Return the [x, y] coordinate for the center point of the cell that contains the specified text.  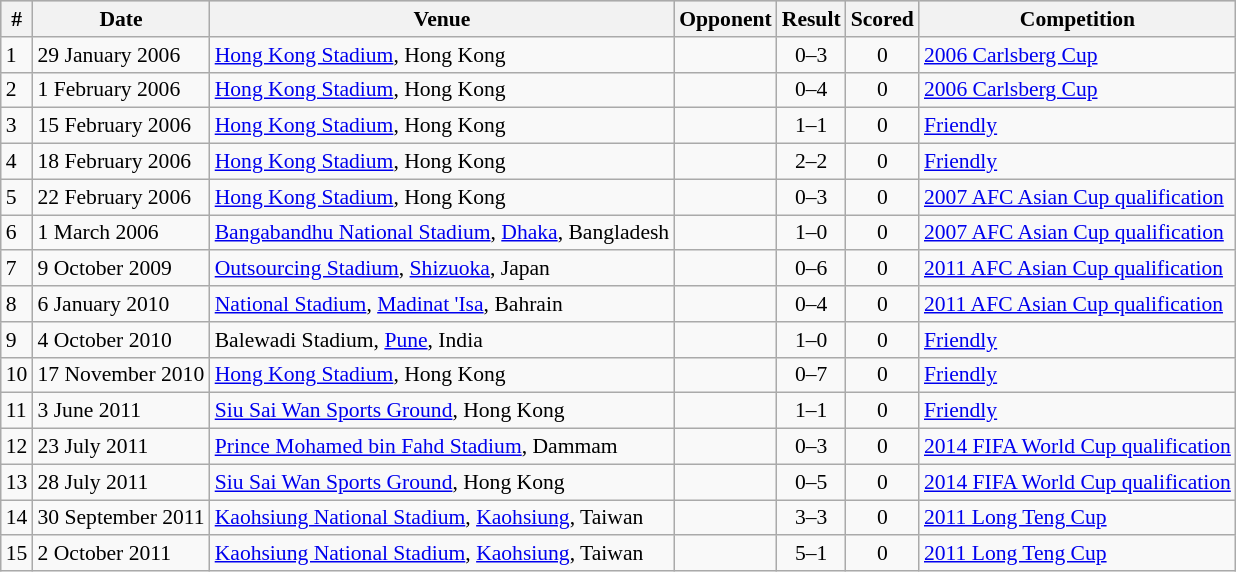
4 [17, 162]
Scored [882, 19]
4 October 2010 [120, 340]
Opponent [726, 19]
3 [17, 126]
9 October 2009 [120, 269]
3 June 2011 [120, 411]
Bangabandhu National Stadium, Dhaka, Bangladesh [442, 233]
5 [17, 197]
10 [17, 375]
15 February 2006 [120, 126]
13 [17, 482]
2 [17, 90]
8 [17, 304]
National Stadium, Madinat 'Isa, Bahrain [442, 304]
6 [17, 233]
23 July 2011 [120, 447]
1 March 2006 [120, 233]
# [17, 19]
29 January 2006 [120, 55]
Balewadi Stadium, Pune, India [442, 340]
Result [812, 19]
22 February 2006 [120, 197]
2–2 [812, 162]
Date [120, 19]
0–7 [812, 375]
7 [17, 269]
11 [17, 411]
17 November 2010 [120, 375]
5–1 [812, 554]
Prince Mohamed bin Fahd Stadium, Dammam [442, 447]
Competition [1078, 19]
12 [17, 447]
Outsourcing Stadium, Shizuoka, Japan [442, 269]
14 [17, 518]
3–3 [812, 518]
0–6 [812, 269]
Venue [442, 19]
30 September 2011 [120, 518]
1 [17, 55]
2 October 2011 [120, 554]
18 February 2006 [120, 162]
6 January 2010 [120, 304]
9 [17, 340]
28 July 2011 [120, 482]
1 February 2006 [120, 90]
0–5 [812, 482]
15 [17, 554]
